Find where the given text appears and provide that cell's center as [x, y] coordinate. 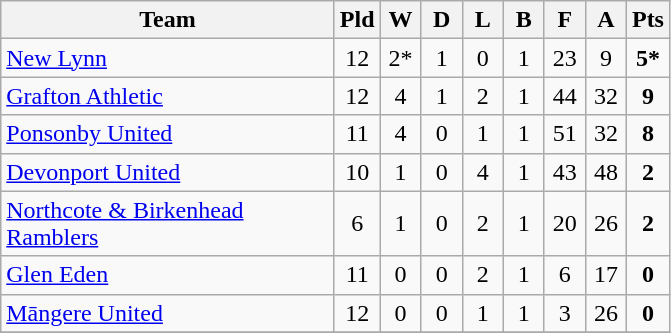
51 [564, 134]
Ponsonby United [168, 134]
5* [648, 58]
D [442, 20]
23 [564, 58]
New Lynn [168, 58]
8 [648, 134]
A [606, 20]
48 [606, 172]
Pts [648, 20]
Team [168, 20]
10 [357, 172]
B [524, 20]
Northcote & Birkenhead Ramblers [168, 224]
2* [400, 58]
Glen Eden [168, 275]
44 [564, 96]
L [482, 20]
43 [564, 172]
F [564, 20]
Devonport United [168, 172]
Pld [357, 20]
Grafton Athletic [168, 96]
20 [564, 224]
W [400, 20]
Māngere United [168, 313]
17 [606, 275]
3 [564, 313]
